Locate the cell with the specified text and output its [X, Y] center coordinate. 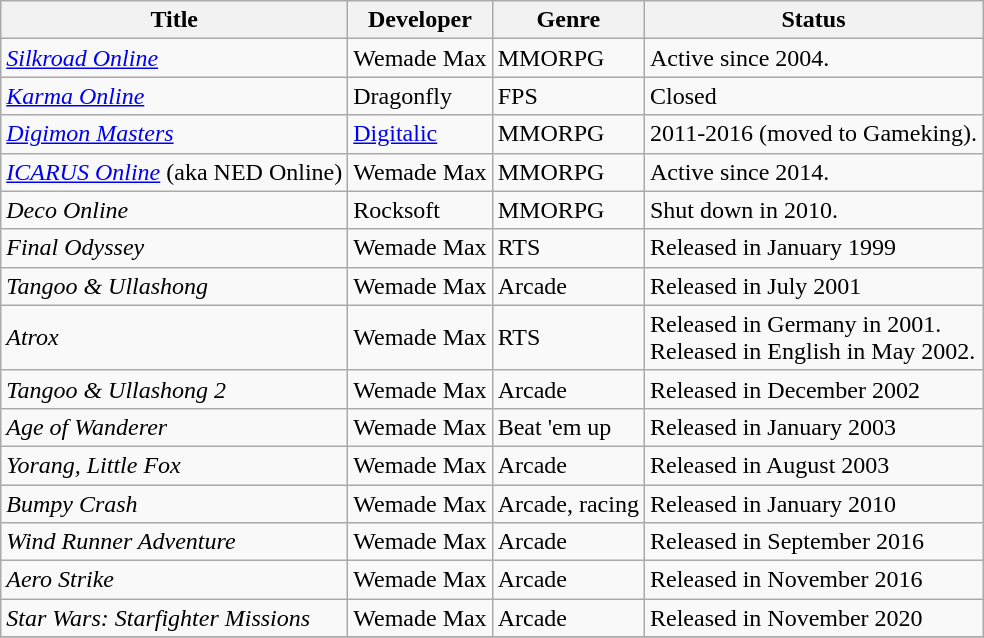
Karma Online [174, 96]
Released in November 2020 [813, 618]
Final Odyssey [174, 248]
Developer [420, 20]
Released in August 2003 [813, 465]
Shut down in 2010. [813, 210]
Silkroad Online [174, 58]
Released in January 1999 [813, 248]
Arcade, racing [568, 503]
Digitalic [420, 134]
Tangoo & Ullashong 2 [174, 389]
ICARUS Online (aka NED Online) [174, 172]
Genre [568, 20]
Released in January 2003 [813, 427]
FPS [568, 96]
Deco Online [174, 210]
Beat 'em up [568, 427]
Closed [813, 96]
Digimon Masters [174, 134]
Released in November 2016 [813, 580]
Age of Wanderer [174, 427]
Status [813, 20]
Active since 2014. [813, 172]
Bumpy Crash [174, 503]
Title [174, 20]
Dragonfly [420, 96]
Released in July 2001 [813, 286]
Released in December 2002 [813, 389]
Aero Strike [174, 580]
Star Wars: Starfighter Missions [174, 618]
Yorang, Little Fox [174, 465]
Released in Germany in 2001.Released in English in May 2002. [813, 338]
Active since 2004. [813, 58]
2011-2016 (moved to Gameking). [813, 134]
Wind Runner Adventure [174, 542]
Atrox [174, 338]
Released in September 2016 [813, 542]
Tangoo & Ullashong [174, 286]
Rocksoft [420, 210]
Released in January 2010 [813, 503]
